From the cell containing the given text, extract its center point as [x, y] coordinate. 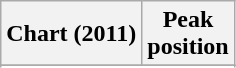
Chart (2011) [72, 34]
Peakposition [188, 34]
